Scan for the cell matching the given text and deliver its (X, Y) coordinate at center. 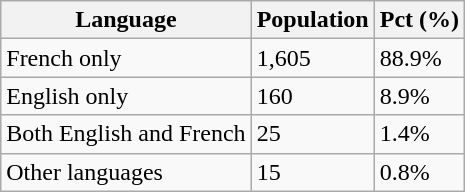
8.9% (419, 96)
15 (312, 172)
English only (126, 96)
French only (126, 58)
1,605 (312, 58)
Both English and French (126, 134)
Pct (%) (419, 20)
160 (312, 96)
1.4% (419, 134)
25 (312, 134)
Other languages (126, 172)
Population (312, 20)
88.9% (419, 58)
Language (126, 20)
0.8% (419, 172)
